Scan for the cell matching the given text and deliver its (x, y) coordinate at center. 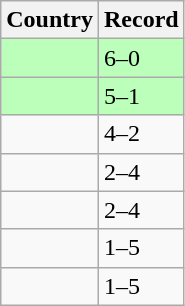
4–2 (141, 134)
6–0 (141, 58)
5–1 (141, 96)
Record (141, 20)
Country (50, 20)
